Locate the cell with the specified text and output its (X, Y) center coordinate. 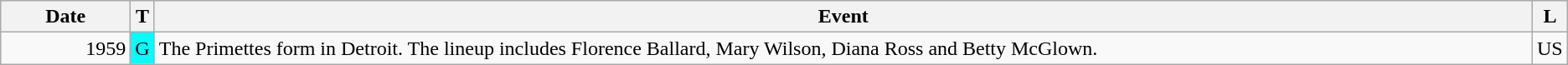
T (142, 17)
The Primettes form in Detroit. The lineup includes Florence Ballard, Mary Wilson, Diana Ross and Betty McGlown. (843, 48)
US (1550, 48)
G (142, 48)
Date (65, 17)
L (1550, 17)
Event (843, 17)
1959 (65, 48)
